Output the (X, Y) coordinate of the center of the cell containing the given text.  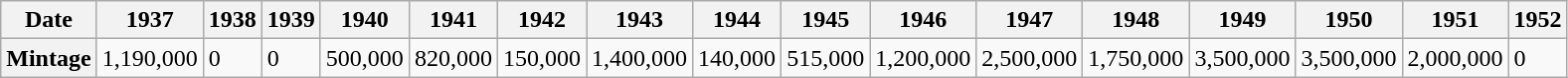
1949 (1243, 20)
1,750,000 (1135, 58)
1942 (541, 20)
1,400,000 (640, 58)
1948 (1135, 20)
1941 (453, 20)
2,500,000 (1030, 58)
1938 (233, 20)
1937 (149, 20)
1940 (364, 20)
1946 (923, 20)
Date (49, 20)
1947 (1030, 20)
140,000 (738, 58)
2,000,000 (1456, 58)
150,000 (541, 58)
1944 (738, 20)
1950 (1348, 20)
820,000 (453, 58)
1,190,000 (149, 58)
500,000 (364, 58)
1943 (640, 20)
1939 (290, 20)
1,200,000 (923, 58)
1952 (1537, 20)
1951 (1456, 20)
Mintage (49, 58)
1945 (825, 20)
515,000 (825, 58)
